Extract the (X, Y) coordinate from the center of the cell holding the provided text.  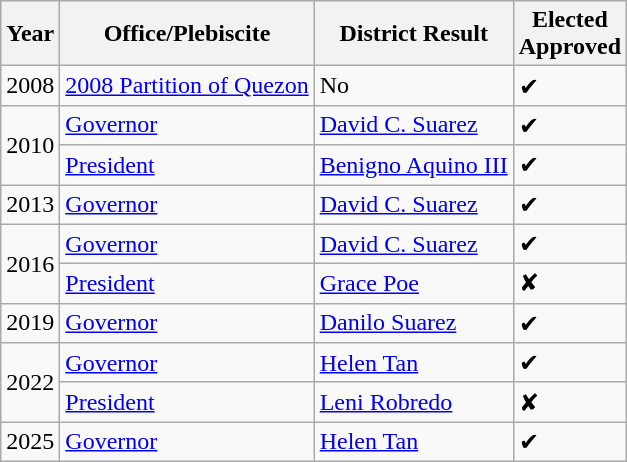
Grace Poe (414, 284)
2010 (30, 144)
2022 (30, 382)
Danilo Suarez (414, 323)
Leni Robredo (414, 402)
ElectedApproved (570, 34)
Year (30, 34)
2013 (30, 204)
2025 (30, 442)
Benigno Aquino III (414, 165)
District Result (414, 34)
2008 (30, 86)
2016 (30, 264)
2008 Partition of Quezon (187, 86)
Office/Plebiscite (187, 34)
2019 (30, 323)
No (414, 86)
